Determine the (x, y) coordinate at the center of the cell enclosing the given text.  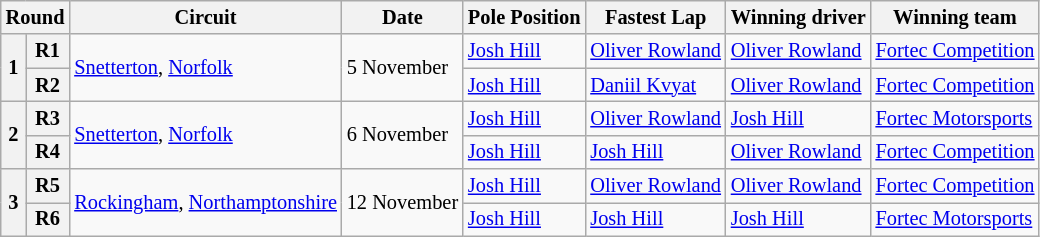
12 November (402, 202)
5 November (402, 68)
Round (36, 17)
Winning driver (798, 17)
Daniil Kvyat (655, 85)
Winning team (956, 17)
R2 (48, 85)
R6 (48, 219)
3 (14, 202)
6 November (402, 134)
R3 (48, 118)
Pole Position (524, 17)
R4 (48, 152)
Rockingham, Northamptonshire (205, 202)
R1 (48, 51)
Circuit (205, 17)
R5 (48, 186)
1 (14, 68)
2 (14, 134)
Date (402, 17)
Fastest Lap (655, 17)
